Find where the given text appears and provide that cell's center as (x, y) coordinate. 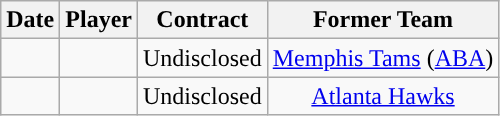
Former Team (383, 20)
Atlanta Hawks (383, 96)
Player (99, 20)
Contract (202, 20)
Memphis Tams (ABA) (383, 58)
Date (30, 20)
